Output the (X, Y) coordinate of the center of the cell containing the given text.  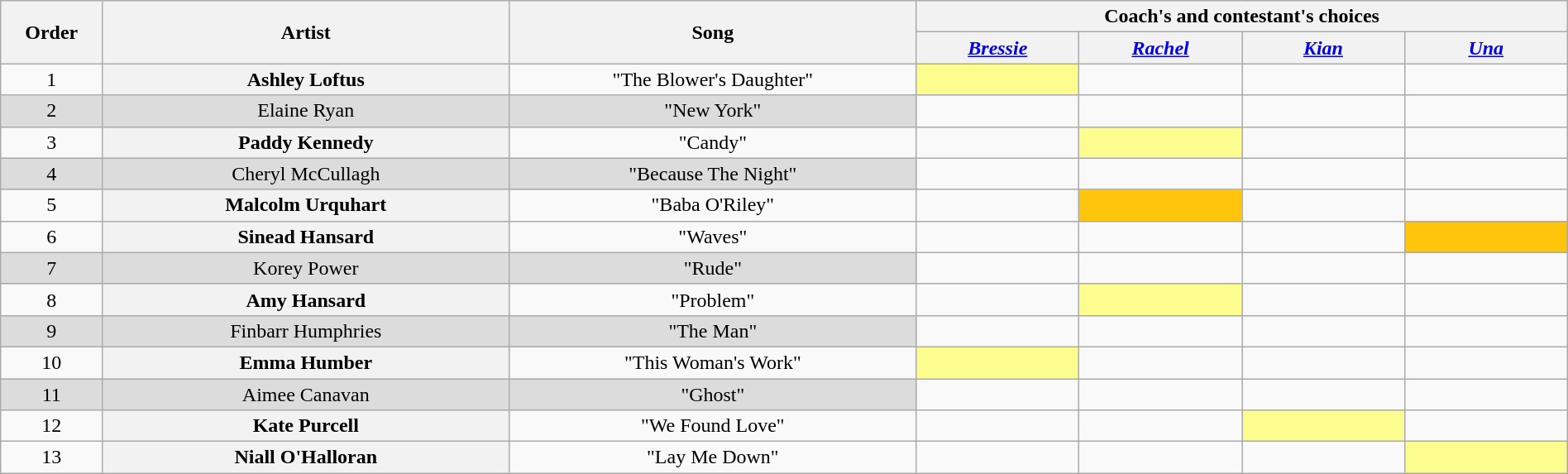
4 (51, 174)
"Waves" (713, 237)
"Baba O'Riley" (713, 205)
Bressie (997, 48)
2 (51, 111)
"Lay Me Down" (713, 457)
Rachel (1161, 48)
6 (51, 237)
Niall O'Halloran (306, 457)
Kate Purcell (306, 426)
"The Blower's Daughter" (713, 79)
Finbarr Humphries (306, 331)
8 (51, 299)
Paddy Kennedy (306, 142)
"Candy" (713, 142)
Artist (306, 32)
Aimee Canavan (306, 395)
Emma Humber (306, 362)
"Problem" (713, 299)
"We Found Love" (713, 426)
"New York" (713, 111)
Ashley Loftus (306, 79)
Sinead Hansard (306, 237)
5 (51, 205)
"Ghost" (713, 395)
Elaine Ryan (306, 111)
"This Woman's Work" (713, 362)
10 (51, 362)
Korey Power (306, 268)
Cheryl McCullagh (306, 174)
"The Man" (713, 331)
1 (51, 79)
Amy Hansard (306, 299)
Song (713, 32)
"Rude" (713, 268)
Una (1485, 48)
3 (51, 142)
7 (51, 268)
9 (51, 331)
"Because The Night" (713, 174)
12 (51, 426)
11 (51, 395)
13 (51, 457)
Coach's and contestant's choices (1242, 17)
Kian (1323, 48)
Malcolm Urquhart (306, 205)
Order (51, 32)
